Detect which cell encompasses the target text, then output its [X, Y] center coordinate. 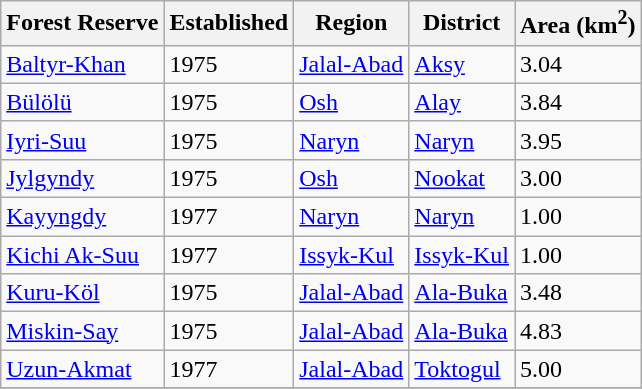
Aksy [462, 64]
Baltyr-Khan [82, 64]
Region [352, 24]
4.83 [578, 331]
Forest Reserve [82, 24]
3.48 [578, 293]
District [462, 24]
5.00 [578, 369]
3.04 [578, 64]
3.95 [578, 140]
Toktogul [462, 369]
Area (km2) [578, 24]
Nookat [462, 178]
Kichi Ak-Suu [82, 255]
Miskin-Say [82, 331]
Iyri-Suu [82, 140]
3.00 [578, 178]
Established [229, 24]
Kuru-Köl [82, 293]
3.84 [578, 102]
Jylgyndy [82, 178]
Bülölü [82, 102]
Kayyngdy [82, 217]
Alay [462, 102]
Uzun-Akmat [82, 369]
